From the cell containing the given text, extract its center point as [X, Y] coordinate. 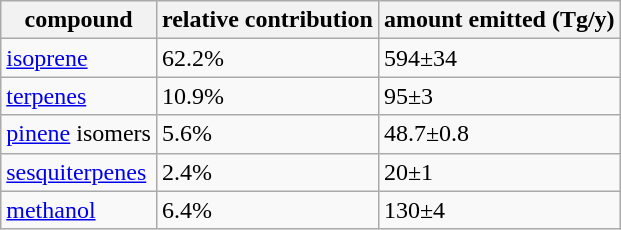
compound [79, 20]
62.2% [267, 58]
methanol [79, 210]
95±3 [499, 96]
5.6% [267, 134]
pinene isomers [79, 134]
48.7±0.8 [499, 134]
6.4% [267, 210]
isoprene [79, 58]
amount emitted (Tg/y) [499, 20]
sesquiterpenes [79, 172]
20±1 [499, 172]
2.4% [267, 172]
terpenes [79, 96]
130±4 [499, 210]
10.9% [267, 96]
594±34 [499, 58]
relative contribution [267, 20]
